Return the [x, y] coordinate for the center point of the cell that contains the specified text.  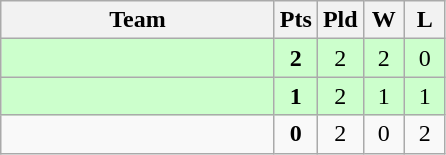
L [424, 20]
W [384, 20]
Pts [296, 20]
Team [138, 20]
Pld [340, 20]
